Provide the [x, y] coordinate of the cell's center where the given text is located.  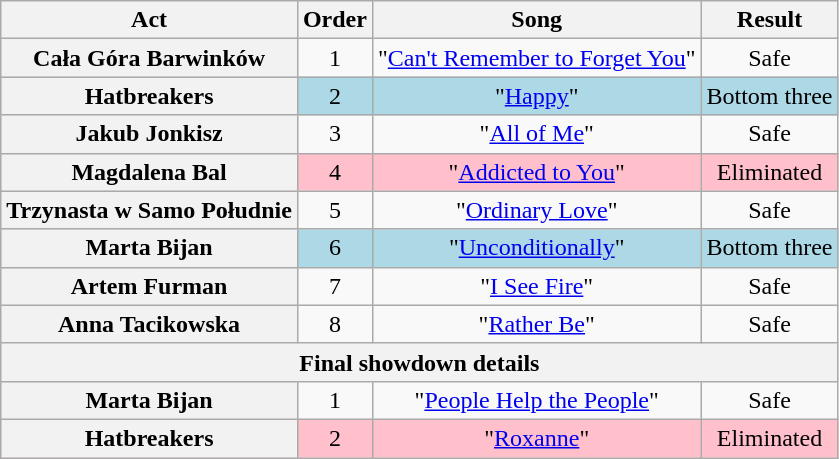
Trzynasta w Samo Południe [150, 210]
"People Help the People" [536, 400]
Result [770, 20]
Artem Furman [150, 286]
6 [334, 248]
Song [536, 20]
"Unconditionally" [536, 248]
Jakub Jonkisz [150, 134]
7 [334, 286]
3 [334, 134]
Anna Tacikowska [150, 324]
"I See Fire" [536, 286]
Magdalena Bal [150, 172]
"Can't Remember to Forget You" [536, 58]
"Addicted to You" [536, 172]
4 [334, 172]
"Ordinary Love" [536, 210]
8 [334, 324]
"Happy" [536, 96]
"All of Me" [536, 134]
Order [334, 20]
Cała Góra Barwinków [150, 58]
Act [150, 20]
"Rather Be" [536, 324]
Final showdown details [420, 362]
"Roxanne" [536, 438]
5 [334, 210]
